Extract the [X, Y] coordinate from the center of the cell holding the provided text.  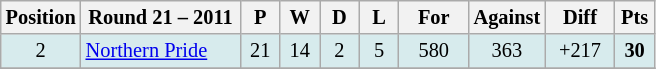
+217 [580, 51]
W [300, 17]
Against [508, 17]
Diff [580, 17]
14 [300, 51]
P [260, 17]
21 [260, 51]
D [340, 17]
Round 21 – 2011 [161, 17]
30 [635, 51]
363 [508, 51]
Pts [635, 17]
Northern Pride [161, 51]
For [434, 17]
L [379, 17]
580 [434, 51]
Position [41, 17]
5 [379, 51]
